Extract the [X, Y] coordinate from the center of the cell holding the provided text.  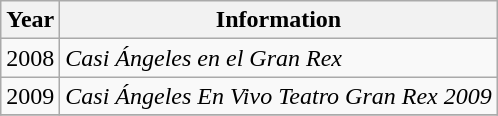
2009 [30, 96]
Year [30, 20]
2008 [30, 58]
Casi Ángeles En Vivo Teatro Gran Rex 2009 [278, 96]
Casi Ángeles en el Gran Rex [278, 58]
Information [278, 20]
